Output the (x, y) coordinate of the center of the cell containing the given text.  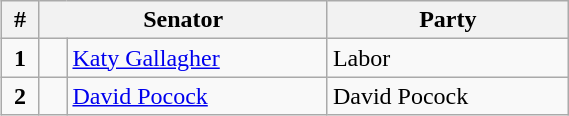
Labor (448, 58)
Party (448, 20)
Katy Gallagher (197, 58)
1 (20, 58)
Senator (184, 20)
2 (20, 96)
# (20, 20)
